From the cell containing the given text, extract its center point as (X, Y) coordinate. 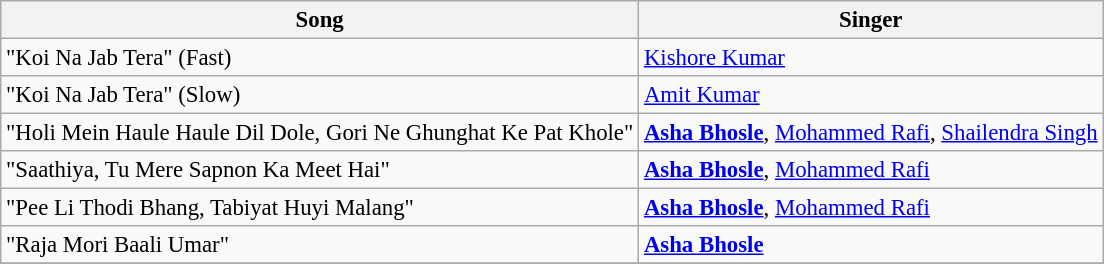
Singer (871, 20)
"Saathiya, Tu Mere Sapnon Ka Meet Hai" (320, 170)
"Koi Na Jab Tera" (Slow) (320, 95)
"Pee Li Thodi Bhang, Tabiyat Huyi Malang" (320, 208)
"Holi Mein Haule Haule Dil Dole, Gori Ne Ghunghat Ke Pat Khole" (320, 133)
"Koi Na Jab Tera" (Fast) (320, 58)
"Raja Mori Baali Umar" (320, 245)
Kishore Kumar (871, 58)
Asha Bhosle, Mohammed Rafi, Shailendra Singh (871, 133)
Amit Kumar (871, 95)
Asha Bhosle (871, 245)
Song (320, 20)
